Search for the cell housing the specified text and yield its (x, y) center coordinate. 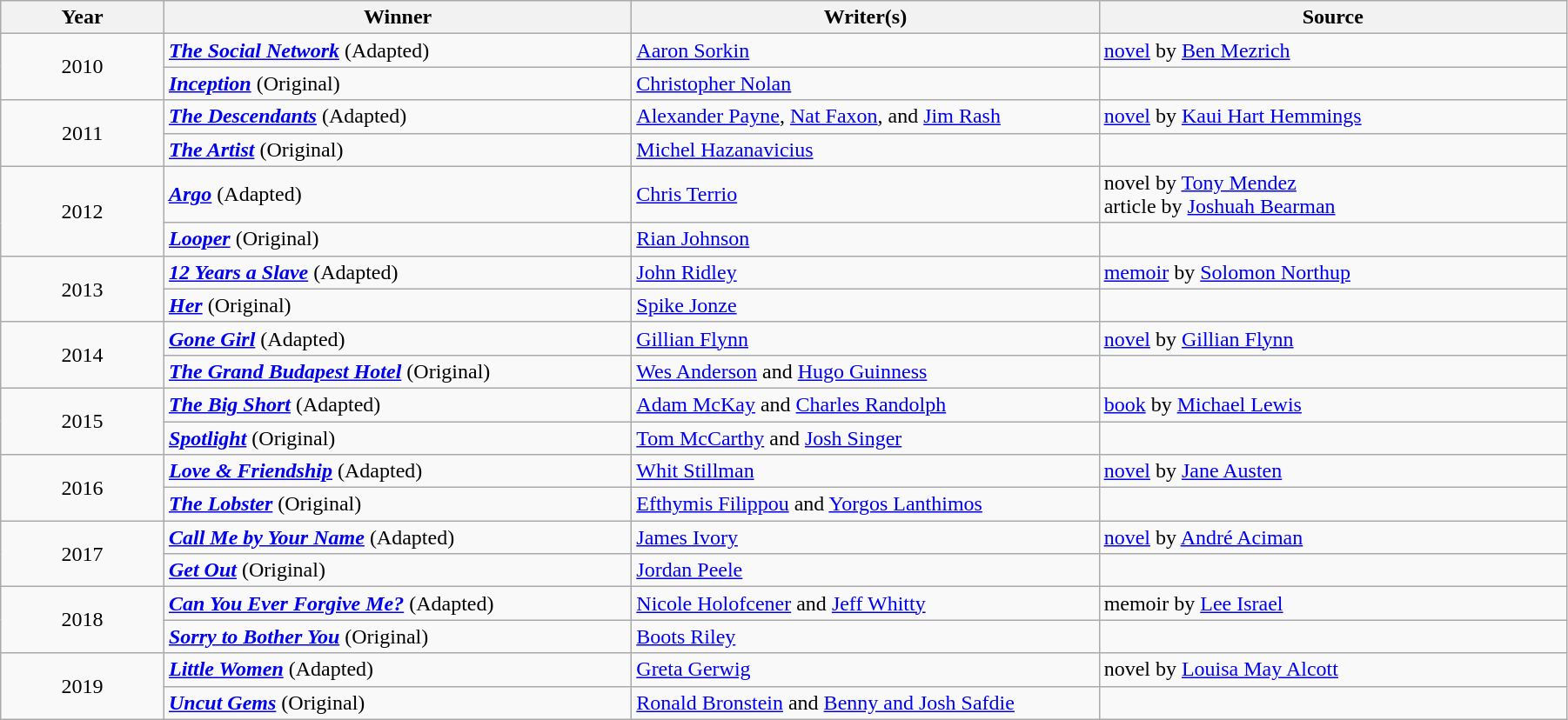
Christopher Nolan (865, 83)
Greta Gerwig (865, 670)
2013 (83, 289)
Rian Johnson (865, 239)
Ronald Bronstein and Benny and Josh Safdie (865, 703)
Tom McCarthy and Josh Singer (865, 437)
Winner (397, 17)
2012 (83, 210)
2011 (83, 133)
Love & Friendship (Adapted) (397, 471)
The Grand Budapest Hotel (Original) (397, 371)
2016 (83, 488)
Year (83, 17)
The Artist (Original) (397, 150)
Michel Hazanavicius (865, 150)
2015 (83, 421)
Efthymis Filippou and Yorgos Lanthimos (865, 504)
novel by Ben Mezrich (1333, 50)
The Social Network (Adapted) (397, 50)
novel by Louisa May Alcott (1333, 670)
Writer(s) (865, 17)
Gone Girl (Adapted) (397, 338)
Spotlight (Original) (397, 437)
Boots Riley (865, 637)
2014 (83, 355)
novel by Gillian Flynn (1333, 338)
memoir by Solomon Northup (1333, 272)
novel by Jane Austen (1333, 471)
Adam McKay and Charles Randolph (865, 404)
Inception (Original) (397, 83)
Looper (Original) (397, 239)
novel by Kaui Hart Hemmings (1333, 117)
Spike Jonze (865, 305)
12 Years a Slave (Adapted) (397, 272)
Little Women (Adapted) (397, 670)
Jordan Peele (865, 570)
2019 (83, 686)
Gillian Flynn (865, 338)
Sorry to Bother You (Original) (397, 637)
Call Me by Your Name (Adapted) (397, 537)
novel by Tony Mendez article by Joshuah Bearman (1333, 195)
book by Michael Lewis (1333, 404)
Uncut Gems (Original) (397, 703)
Chris Terrio (865, 195)
Aaron Sorkin (865, 50)
2018 (83, 620)
Can You Ever Forgive Me? (Adapted) (397, 603)
The Big Short (Adapted) (397, 404)
Alexander Payne, Nat Faxon, and Jim Rash (865, 117)
Source (1333, 17)
Her (Original) (397, 305)
The Descendants (Adapted) (397, 117)
2017 (83, 554)
2010 (83, 67)
Argo (Adapted) (397, 195)
The Lobster (Original) (397, 504)
John Ridley (865, 272)
Wes Anderson and Hugo Guinness (865, 371)
novel by André Aciman (1333, 537)
Nicole Holofcener and Jeff Whitty (865, 603)
James Ivory (865, 537)
memoir by Lee Israel (1333, 603)
Get Out (Original) (397, 570)
Whit Stillman (865, 471)
